Determine the [x, y] coordinate at the center of the cell enclosing the given text.  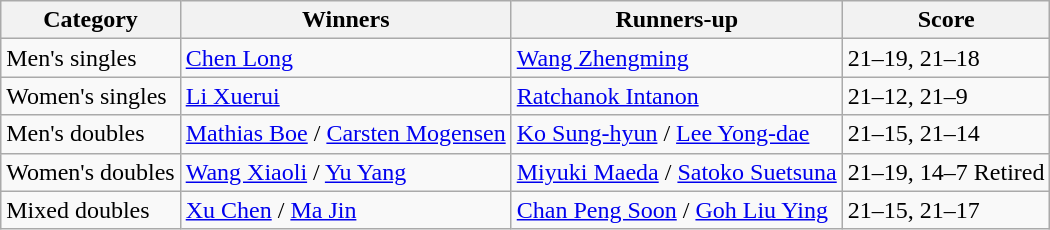
Men's singles [90, 58]
Ratchanok Intanon [676, 96]
21–12, 21–9 [946, 96]
Men's doubles [90, 134]
Mathias Boe / Carsten Mogensen [346, 134]
Ko Sung-hyun / Lee Yong-dae [676, 134]
Mixed doubles [90, 210]
Score [946, 20]
Li Xuerui [346, 96]
21–15, 21–17 [946, 210]
Chen Long [346, 58]
Wang Xiaoli / Yu Yang [346, 172]
Wang Zhengming [676, 58]
Women's singles [90, 96]
Category [90, 20]
Runners-up [676, 20]
Winners [346, 20]
21–19, 21–18 [946, 58]
Xu Chen / Ma Jin [346, 210]
Chan Peng Soon / Goh Liu Ying [676, 210]
Women's doubles [90, 172]
21–19, 14–7 Retired [946, 172]
Miyuki Maeda / Satoko Suetsuna [676, 172]
21–15, 21–14 [946, 134]
